Output the [X, Y] coordinate of the center of the cell containing the given text.  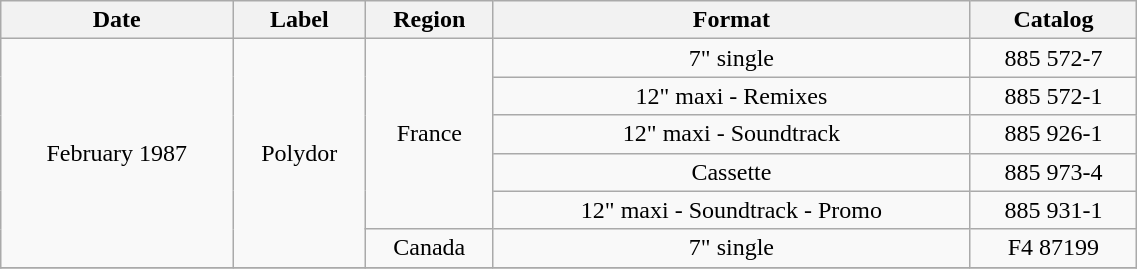
Label [300, 20]
Cassette [732, 172]
12" maxi - Soundtrack - Promo [732, 210]
France [430, 134]
885 572-1 [1054, 96]
F4 87199 [1054, 248]
Region [430, 20]
Polydor [300, 153]
885 931-1 [1054, 210]
Date [117, 20]
February 1987 [117, 153]
885 973-4 [1054, 172]
Format [732, 20]
12" maxi - Remixes [732, 96]
Canada [430, 248]
885 926-1 [1054, 134]
Catalog [1054, 20]
885 572-7 [1054, 58]
12" maxi - Soundtrack [732, 134]
